Extract the [x, y] coordinate from the center of the cell holding the provided text.  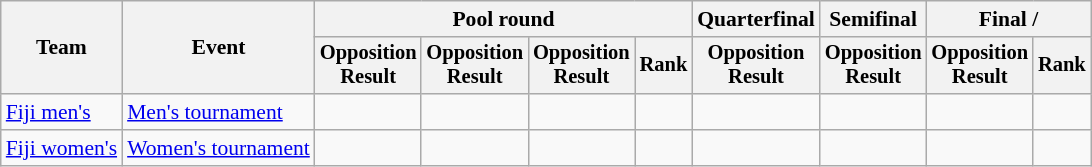
Quarterfinal [756, 19]
Women's tournament [218, 148]
Fiji men's [62, 112]
Semifinal [874, 19]
Team [62, 48]
Men's tournament [218, 112]
Pool round [504, 19]
Event [218, 48]
Fiji women's [62, 148]
Final / [1008, 19]
